Output the (x, y) coordinate of the center of the cell containing the given text.  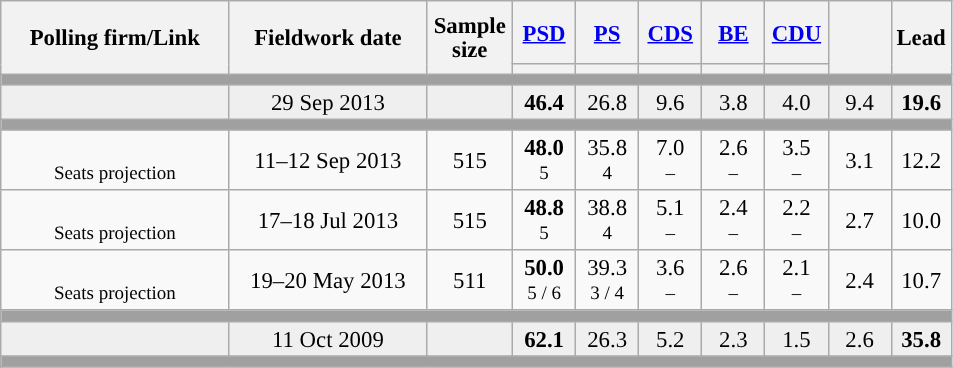
9.6 (670, 102)
Lead (921, 38)
5.1 – (670, 220)
46.4 (544, 102)
38.84 (608, 220)
3.5 – (796, 160)
26.3 (608, 338)
Polling firm/Link (115, 38)
11–12 Sep 2013 (328, 160)
Fieldwork date (328, 38)
PS (608, 32)
50.05 / 6 (544, 280)
35.8 (921, 338)
12.2 (921, 160)
3.8 (734, 102)
1.5 (796, 338)
62.1 (544, 338)
7.0 – (670, 160)
48.05 (544, 160)
19.6 (921, 102)
Sample size (470, 38)
17–18 Jul 2013 (328, 220)
2.2 – (796, 220)
10.7 (921, 280)
5.2 (670, 338)
35.84 (608, 160)
29 Sep 2013 (328, 102)
2.4 – (734, 220)
2.7 (860, 220)
2.3 (734, 338)
26.8 (608, 102)
4.0 (796, 102)
2.6 (860, 338)
2.4 (860, 280)
19–20 May 2013 (328, 280)
PSD (544, 32)
CDU (796, 32)
9.4 (860, 102)
11 Oct 2009 (328, 338)
39.33 / 4 (608, 280)
BE (734, 32)
3.1 (860, 160)
2.1 – (796, 280)
10.0 (921, 220)
48.85 (544, 220)
CDS (670, 32)
511 (470, 280)
3.6 – (670, 280)
